Provide the [x, y] coordinate of the cell's center where the given text is located.  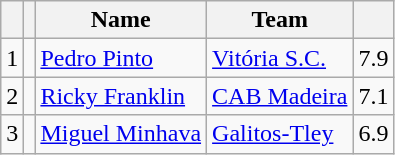
Miguel Minhava [121, 134]
Galitos-Tley [280, 134]
Pedro Pinto [121, 58]
7.9 [374, 58]
6.9 [374, 134]
1 [12, 58]
7.1 [374, 96]
Team [280, 20]
Ricky Franklin [121, 96]
Name [121, 20]
2 [12, 96]
3 [12, 134]
Vitória S.C. [280, 58]
CAB Madeira [280, 96]
